Scan for the cell matching the given text and deliver its (x, y) coordinate at center. 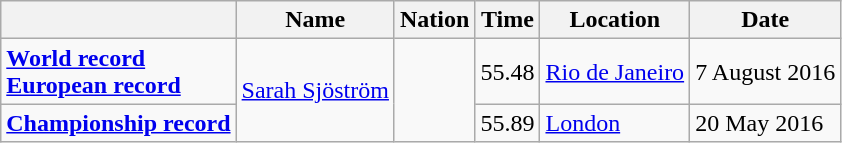
Date (766, 20)
Rio de Janeiro (615, 72)
Sarah Sjöström (315, 90)
20 May 2016 (766, 123)
London (615, 123)
Championship record (118, 123)
55.48 (508, 72)
Time (508, 20)
55.89 (508, 123)
Location (615, 20)
Name (315, 20)
World recordEuropean record (118, 72)
7 August 2016 (766, 72)
Nation (434, 20)
